Scan for the cell matching the given text and deliver its (x, y) coordinate at center. 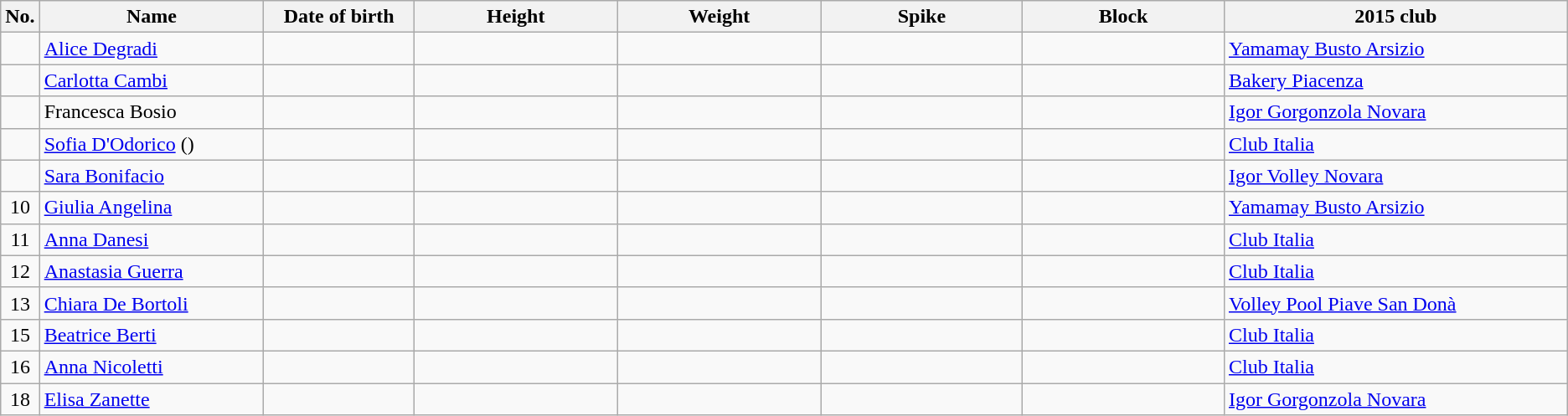
11 (20, 239)
12 (20, 271)
Height (516, 17)
Igor Volley Novara (1395, 176)
Chiara De Bortoli (152, 303)
Alice Degradi (152, 49)
13 (20, 303)
16 (20, 367)
18 (20, 399)
2015 club (1395, 17)
Sofia D'Odorico () (152, 144)
15 (20, 335)
Date of birth (339, 17)
Bakery Piacenza (1395, 80)
No. (20, 17)
Anna Danesi (152, 239)
Volley Pool Piave San Donà (1395, 303)
Francesca Bosio (152, 112)
Sara Bonifacio (152, 176)
Elisa Zanette (152, 399)
Giulia Angelina (152, 208)
Anastasia Guerra (152, 271)
Name (152, 17)
Beatrice Berti (152, 335)
Weight (719, 17)
Carlotta Cambi (152, 80)
Spike (921, 17)
Block (1124, 17)
Anna Nicoletti (152, 367)
10 (20, 208)
